Locate the cell with the specified text and output its (X, Y) center coordinate. 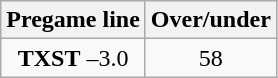
Over/under (210, 20)
TXST –3.0 (74, 58)
58 (210, 58)
Pregame line (74, 20)
